For the text-containing cell, return its midpoint in (x, y) coordinate format. 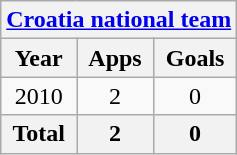
Total (39, 134)
Croatia national team (119, 20)
2010 (39, 96)
Year (39, 58)
Goals (194, 58)
Apps (116, 58)
